Output the (X, Y) coordinate of the center of the cell containing the given text.  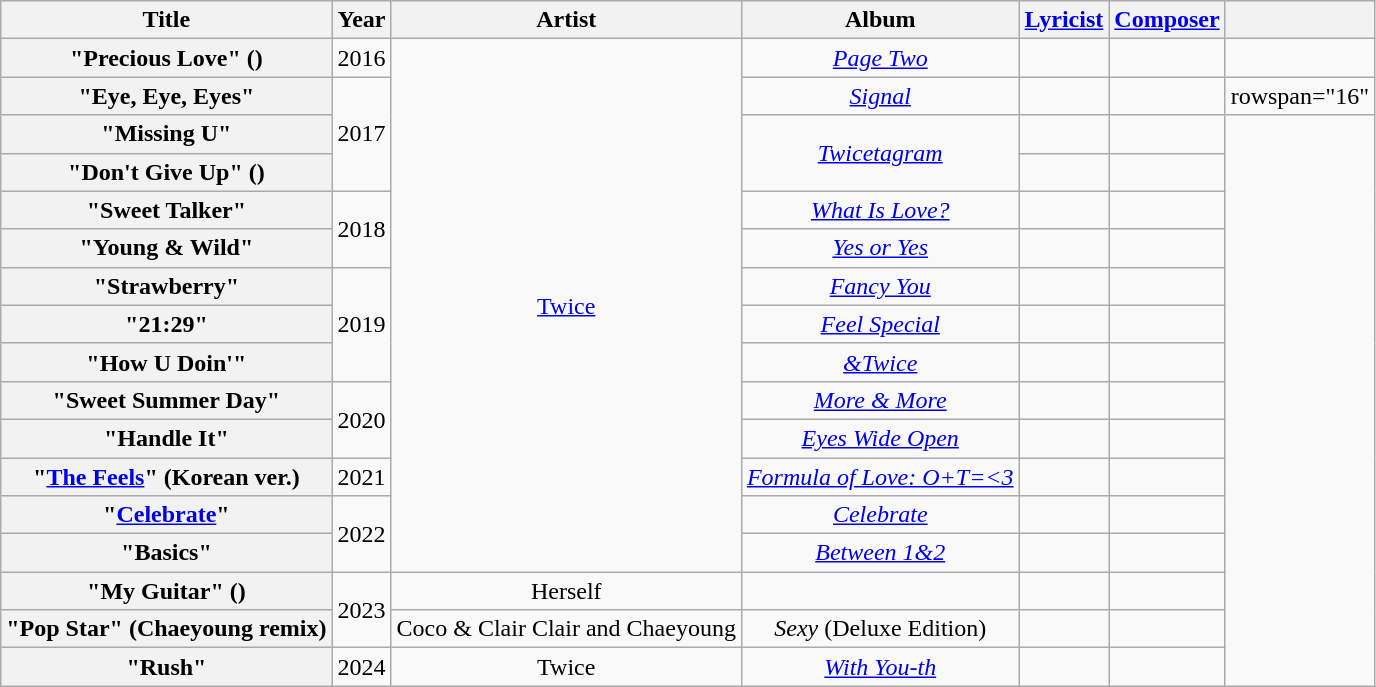
Eyes Wide Open (880, 438)
Herself (566, 591)
"Precious Love" () (166, 58)
Signal (880, 96)
Formula of Love: O+T=<3 (880, 477)
"Celebrate" (166, 515)
"Basics" (166, 553)
"Young & Wild" (166, 248)
Twicetagram (880, 153)
Fancy You (880, 286)
"Sweet Talker" (166, 210)
Album (880, 20)
Yes or Yes (880, 248)
What Is Love? (880, 210)
"Rush" (166, 667)
2022 (362, 534)
Artist (566, 20)
Year (362, 20)
"Handle It" (166, 438)
Lyricist (1064, 20)
&Twice (880, 362)
2021 (362, 477)
Between 1&2 (880, 553)
With You-th (880, 667)
Page Two (880, 58)
Sexy (Deluxe Edition) (880, 629)
2018 (362, 229)
"Missing U" (166, 134)
Celebrate (880, 515)
"Don't Give Up" () (166, 172)
Composer (1167, 20)
"My Guitar" () (166, 591)
"Eye, Eye, Eyes" (166, 96)
"The Feels" (Korean ver.) (166, 477)
"Sweet Summer Day" (166, 400)
"Pop Star" (Chaeyoung remix) (166, 629)
Feel Special (880, 324)
2019 (362, 324)
"How U Doin'" (166, 362)
2020 (362, 419)
rowspan="16" (1300, 96)
Coco & Clair Clair and Chaeyoung (566, 629)
2024 (362, 667)
"Strawberry" (166, 286)
"21:29" (166, 324)
More & More (880, 400)
2023 (362, 610)
2016 (362, 58)
Title (166, 20)
2017 (362, 134)
